Output the [x, y] coordinate of the center of the cell containing the given text.  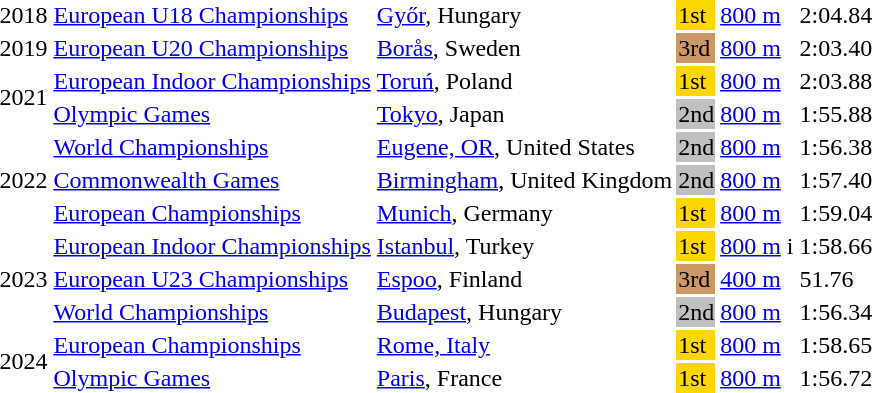
European U20 Championships [212, 48]
Eugene, OR, United States [524, 147]
800 m i [757, 246]
Rome, Italy [524, 345]
Commonwealth Games [212, 180]
Toruń, Poland [524, 81]
400 m [757, 279]
Tokyo, Japan [524, 114]
Paris, France [524, 378]
Espoo, Finland [524, 279]
European U23 Championships [212, 279]
European U18 Championships [212, 15]
Istanbul, Turkey [524, 246]
Budapest, Hungary [524, 312]
Munich, Germany [524, 213]
Birmingham, United Kingdom [524, 180]
Győr, Hungary [524, 15]
Borås, Sweden [524, 48]
